Return the (x, y) coordinate for the center point of the cell that contains the specified text.  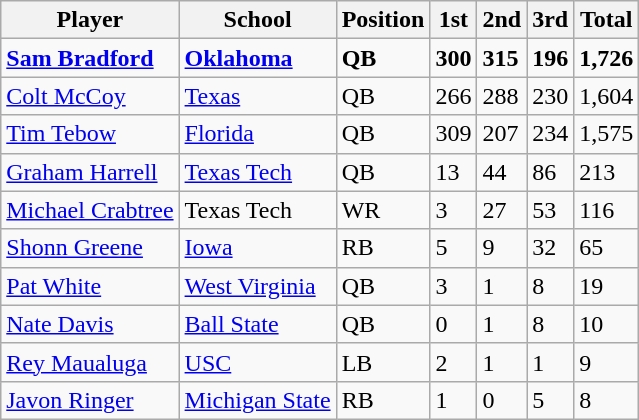
213 (606, 172)
309 (454, 134)
13 (454, 172)
Player (90, 20)
266 (454, 96)
207 (502, 134)
3rd (550, 20)
86 (550, 172)
2 (454, 362)
2nd (502, 20)
10 (606, 324)
Graham Harrell (90, 172)
315 (502, 58)
Sam Bradford (90, 58)
West Virginia (258, 286)
Colt McCoy (90, 96)
32 (550, 248)
Total (606, 20)
Texas (258, 96)
288 (502, 96)
196 (550, 58)
230 (550, 96)
Michael Crabtree (90, 210)
1st (454, 20)
Rey Maualuga (90, 362)
School (258, 20)
27 (502, 210)
19 (606, 286)
1,604 (606, 96)
Tim Tebow (90, 134)
300 (454, 58)
116 (606, 210)
Michigan State (258, 400)
WR (383, 210)
Nate Davis (90, 324)
53 (550, 210)
Ball State (258, 324)
1,726 (606, 58)
Pat White (90, 286)
Florida (258, 134)
USC (258, 362)
65 (606, 248)
1,575 (606, 134)
Javon Ringer (90, 400)
Shonn Greene (90, 248)
44 (502, 172)
Position (383, 20)
LB (383, 362)
Iowa (258, 248)
234 (550, 134)
Oklahoma (258, 58)
